Capture the cell that displays the provided text and extract its (X, Y) central coordinate. 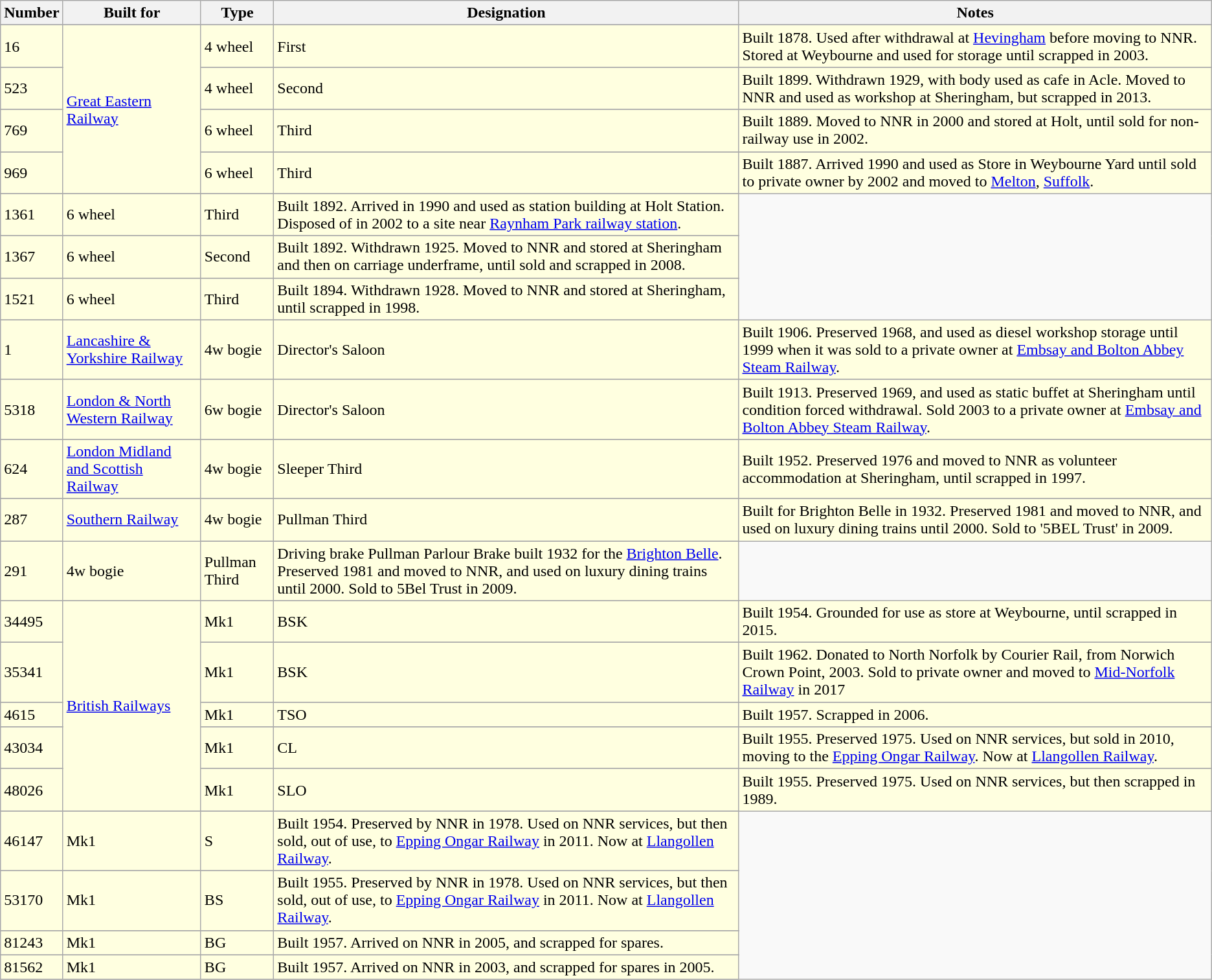
British Railways (132, 706)
34495 (32, 621)
287 (32, 519)
S (237, 841)
5318 (32, 409)
CL (506, 748)
969 (32, 172)
SLO (506, 790)
48026 (32, 790)
Built 1954. Preserved by NNR in 1978. Used on NNR services, but then sold, out of use, to Epping Ongar Railway in 2011. Now at Llangollen Railway. (506, 841)
81243 (32, 942)
Lancashire & Yorkshire Railway (132, 350)
London Midland and Scottish Railway (132, 469)
Type (237, 13)
Built 1962. Donated to North Norfolk by Courier Rail, from Norwich Crown Point, 2003. Sold to private owner and moved to Mid-Norfolk Railway in 2017 (975, 673)
Built 1899. Withdrawn 1929, with body used as cafe in Acle. Moved to NNR and used as workshop at Sheringham, but scrapped in 2013. (975, 88)
Great Eastern Railway (132, 109)
Built 1955. Preserved 1975. Used on NNR services, but then scrapped in 1989. (975, 790)
Built for Brighton Belle in 1932. Preserved 1981 and moved to NNR, and used on luxury dining trains until 2000. Sold to '5BEL Trust' in 2009. (975, 519)
Sleeper Third (506, 469)
Built 1952. Preserved 1976 and moved to NNR as volunteer accommodation at Sheringham, until scrapped in 1997. (975, 469)
1521 (32, 299)
Built 1954. Grounded for use as store at Weybourne, until scrapped in 2015. (975, 621)
1361 (32, 215)
Built 1889. Moved to NNR in 2000 and stored at Holt, until sold for non-railway use in 2002. (975, 131)
Designation (506, 13)
Built 1892. Withdrawn 1925. Moved to NNR and stored at Sheringham and then on carriage underframe, until sold and scrapped in 2008. (506, 256)
London & North Western Railway (132, 409)
Built 1957. Arrived on NNR in 2005, and scrapped for spares. (506, 942)
81562 (32, 967)
First (506, 47)
1367 (32, 256)
Notes (975, 13)
43034 (32, 748)
4615 (32, 715)
Built 1957. Scrapped in 2006. (975, 715)
46147 (32, 841)
Built for (132, 13)
TSO (506, 715)
523 (32, 88)
Built 1894. Withdrawn 1928. Moved to NNR and stored at Sheringham, until scrapped in 1998. (506, 299)
Number (32, 13)
Built 1955. Preserved by NNR in 1978. Used on NNR services, but then sold, out of use, to Epping Ongar Railway in 2011. Now at Llangollen Railway. (506, 900)
6w bogie (237, 409)
Built 1878. Used after withdrawal at Hevingham before moving to NNR. Stored at Weybourne and used for storage until scrapped in 2003. (975, 47)
624 (32, 469)
Built 1957. Arrived on NNR in 2003, and scrapped for spares in 2005. (506, 967)
Southern Railway (132, 519)
769 (32, 131)
291 (32, 571)
Built 1892. Arrived in 1990 and used as station building at Holt Station. Disposed of in 2002 to a site near Raynham Park railway station. (506, 215)
53170 (32, 900)
Built 1887. Arrived 1990 and used as Store in Weybourne Yard until sold to private owner by 2002 and moved to Melton, Suffolk. (975, 172)
BS (237, 900)
16 (32, 47)
1 (32, 350)
35341 (32, 673)
Built 1955. Preserved 1975. Used on NNR services, but sold in 2010, moving to the Epping Ongar Railway. Now at Llangollen Railway. (975, 748)
